Output the (x, y) coordinate of the center of the cell containing the given text.  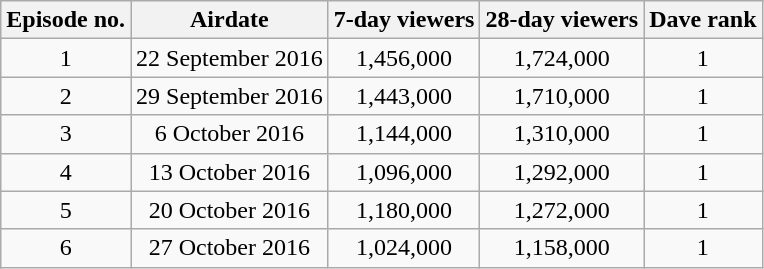
2 (66, 96)
13 October 2016 (230, 172)
Airdate (230, 20)
1,096,000 (404, 172)
27 October 2016 (230, 248)
5 (66, 210)
1,310,000 (562, 134)
3 (66, 134)
Episode no. (66, 20)
1,292,000 (562, 172)
1,272,000 (562, 210)
4 (66, 172)
1,443,000 (404, 96)
Dave rank (703, 20)
28-day viewers (562, 20)
6 (66, 248)
1,158,000 (562, 248)
1,144,000 (404, 134)
1,456,000 (404, 58)
22 September 2016 (230, 58)
7-day viewers (404, 20)
1,724,000 (562, 58)
6 October 2016 (230, 134)
1,024,000 (404, 248)
1,180,000 (404, 210)
1,710,000 (562, 96)
29 September 2016 (230, 96)
20 October 2016 (230, 210)
